Provide the [X, Y] coordinate of the cell's center where the given text is located.  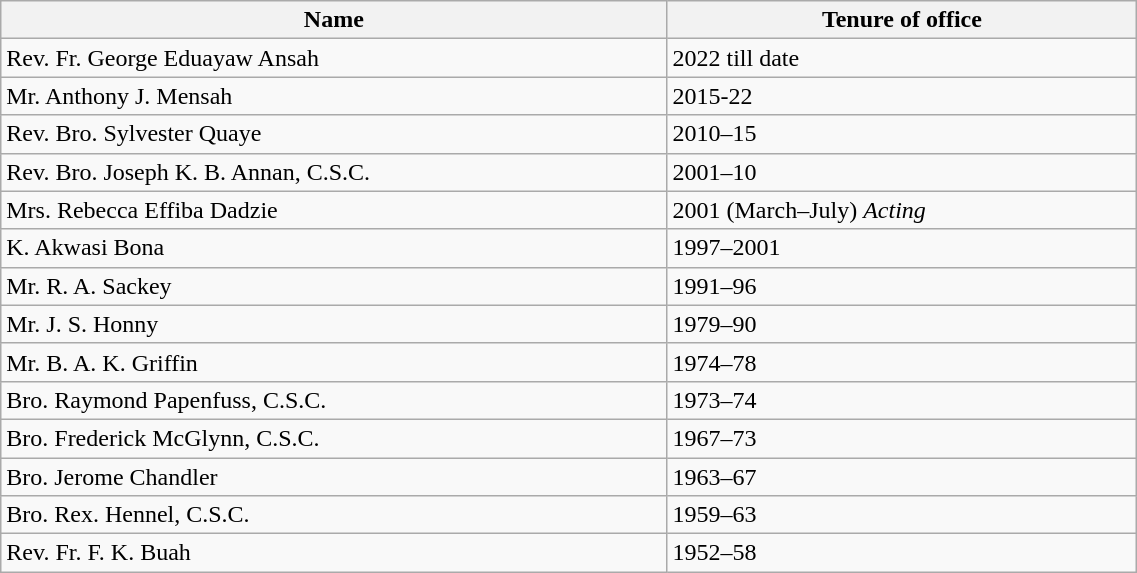
Bro. Jerome Chandler [334, 477]
2001–10 [902, 172]
Rev. Fr. F. K. Buah [334, 553]
Rev. Fr. George Eduayaw Ansah [334, 58]
1963–67 [902, 477]
Mr. B. A. K. Griffin [334, 362]
Mrs. Rebecca Effiba Dadzie [334, 210]
1974–78 [902, 362]
1973–74 [902, 400]
2022 till date [902, 58]
2015-22 [902, 96]
Rev. Bro. Joseph K. B. Annan, C.S.C. [334, 172]
1997–2001 [902, 248]
Name [334, 20]
K. Akwasi Bona [334, 248]
Tenure of office [902, 20]
Mr. R. A. Sackey [334, 286]
Rev. Bro. Sylvester Quaye [334, 134]
1991–96 [902, 286]
1952–58 [902, 553]
2001 (March–July) Acting [902, 210]
Mr. Anthony J. Mensah [334, 96]
Bro. Rex. Hennel, C.S.C. [334, 515]
Bro. Raymond Papenfuss, C.S.C. [334, 400]
1967–73 [902, 438]
2010–15 [902, 134]
Mr. J. S. Honny [334, 324]
1959–63 [902, 515]
1979–90 [902, 324]
Bro. Frederick McGlynn, C.S.C. [334, 438]
